Locate the cell with the specified text and output its [x, y] center coordinate. 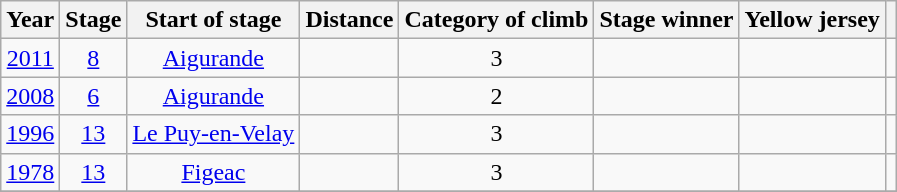
Start of stage [214, 20]
1996 [30, 134]
Yellow jersey [812, 20]
Figeac [214, 172]
Category of climb [496, 20]
Le Puy-en-Velay [214, 134]
Distance [350, 20]
6 [94, 96]
1978 [30, 172]
8 [94, 58]
2008 [30, 96]
Stage winner [666, 20]
Stage [94, 20]
2011 [30, 58]
Year [30, 20]
2 [496, 96]
